Pinpoint the cell where the given text exists, returning its (X, Y) midpoint coordinate. 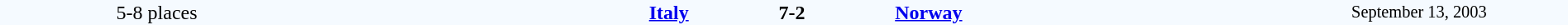
September 13, 2003 (1419, 12)
5-8 places (157, 12)
7-2 (791, 12)
Italy (501, 12)
Norway (1082, 12)
